Extract the (X, Y) coordinate from the center of the cell holding the provided text.  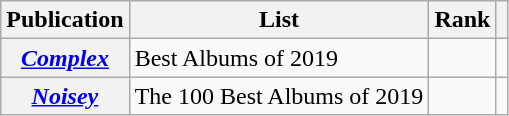
Publication (65, 20)
Complex (65, 58)
List (279, 20)
Rank (462, 20)
Noisey (65, 96)
Best Albums of 2019 (279, 58)
The 100 Best Albums of 2019 (279, 96)
